Return the (X, Y) coordinate for the center point of the cell that contains the specified text.  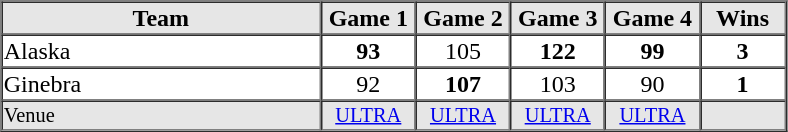
Game 1 (368, 18)
103 (558, 84)
122 (558, 50)
Wins (742, 18)
Game 3 (558, 18)
Game 4 (652, 18)
92 (368, 84)
Game 2 (464, 18)
Ginebra (161, 84)
Venue (161, 115)
Team (161, 18)
93 (368, 50)
107 (464, 84)
1 (742, 84)
105 (464, 50)
3 (742, 50)
99 (652, 50)
Alaska (161, 50)
90 (652, 84)
